Search for the cell housing the specified text and yield its [x, y] center coordinate. 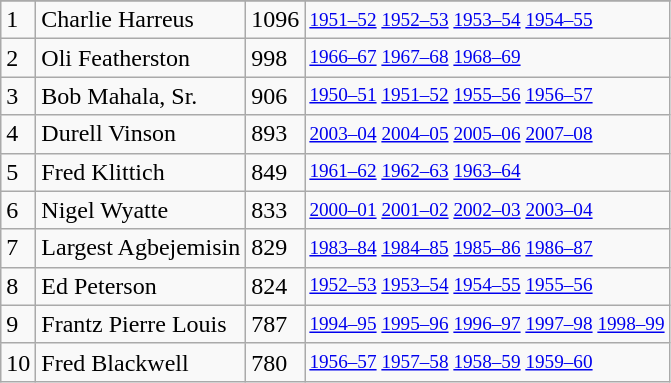
1961–62 1962–63 1963–64 [487, 172]
9 [18, 324]
780 [276, 362]
6 [18, 210]
Nigel Wyatte [141, 210]
1994–95 1995–96 1996–97 1997–98 1998–99 [487, 324]
1966–67 1967–68 1968–69 [487, 58]
1951–52 1952–53 1953–54 1954–55 [487, 20]
7 [18, 248]
Oli Featherston [141, 58]
Largest Agbejemisin [141, 248]
824 [276, 286]
893 [276, 134]
829 [276, 248]
849 [276, 172]
2 [18, 58]
Durell Vinson [141, 134]
1950–51 1951–52 1955–56 1956–57 [487, 96]
8 [18, 286]
Frantz Pierre Louis [141, 324]
906 [276, 96]
10 [18, 362]
Bob Mahala, Sr. [141, 96]
833 [276, 210]
4 [18, 134]
1956–57 1957–58 1958–59 1959–60 [487, 362]
1096 [276, 20]
Charlie Harreus [141, 20]
Ed Peterson [141, 286]
1952–53 1953–54 1954–55 1955–56 [487, 286]
998 [276, 58]
3 [18, 96]
2003–04 2004–05 2005–06 2007–08 [487, 134]
Fred Klittich [141, 172]
787 [276, 324]
Fred Blackwell [141, 362]
2000–01 2001–02 2002–03 2003–04 [487, 210]
5 [18, 172]
1 [18, 20]
1983–84 1984–85 1985–86 1986–87 [487, 248]
